Search for the cell housing the specified text and yield its [x, y] center coordinate. 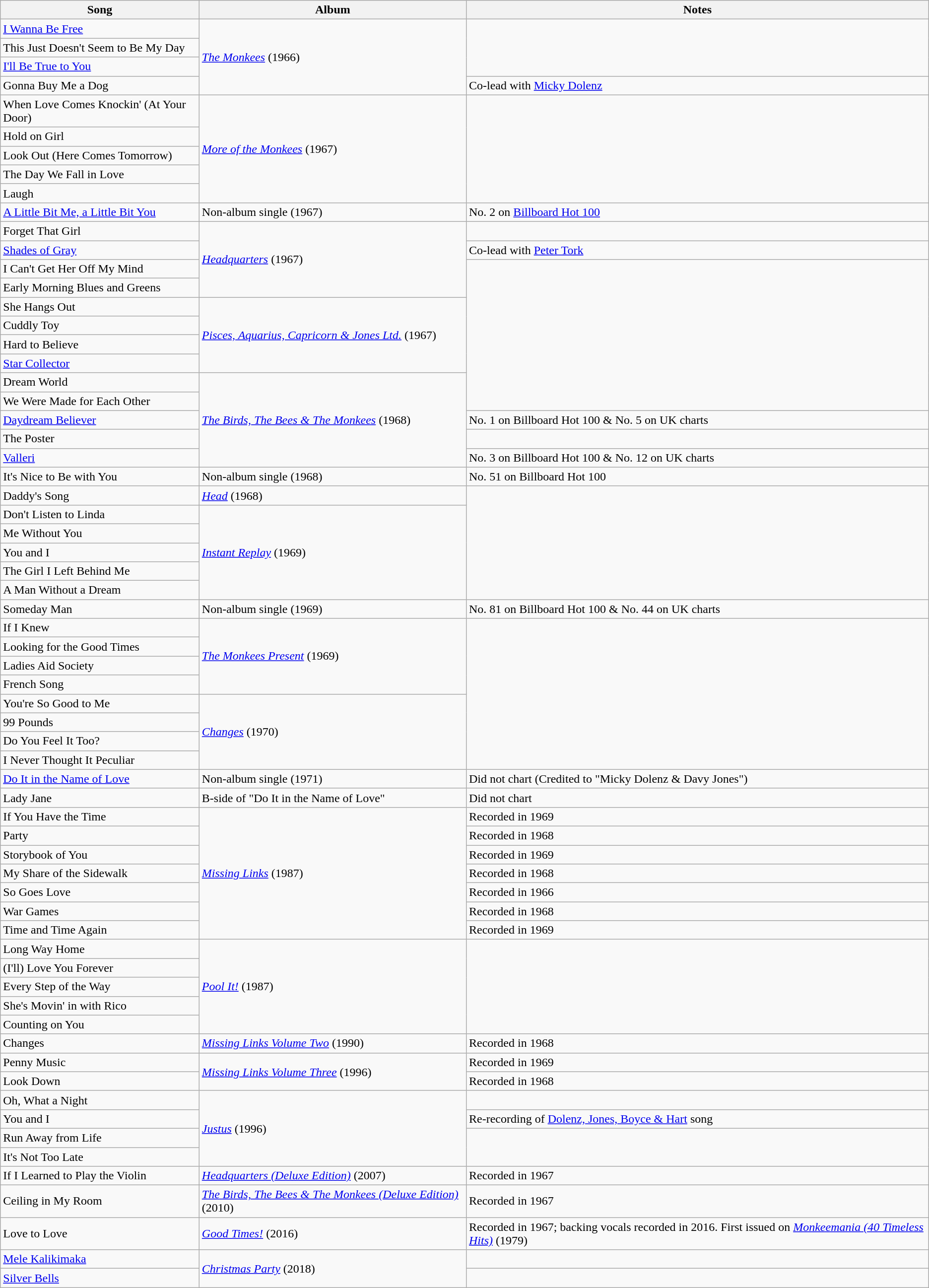
Changes [100, 1043]
Pool It! (1987) [332, 987]
This Just Doesn't Seem to Be My Day [100, 48]
Recorded in 1966 [697, 892]
Every Step of the Way [100, 987]
Daydream Believer [100, 420]
The Birds, The Bees & The Monkees (1968) [332, 420]
Christmas Party (2018) [332, 1269]
Valleri [100, 458]
Mele Kalikimaka [100, 1259]
Me Without You [100, 533]
Cuddly Toy [100, 326]
Re-recording of Dolenz, Jones, Boyce & Hart song [697, 1119]
No. 2 on Billboard Hot 100 [697, 212]
Song [100, 10]
You're So Good to Me [100, 703]
Non-album single (1969) [332, 609]
Look Out (Here Comes Tomorrow) [100, 155]
I Never Thought It Peculiar [100, 760]
The Girl I Left Behind Me [100, 571]
Pisces, Aquarius, Capricorn & Jones Ltd. (1967) [332, 335]
Ceiling in My Room [100, 1201]
More of the Monkees (1967) [332, 149]
No. 51 on Billboard Hot 100 [697, 476]
Non-album single (1968) [332, 476]
99 Pounds [100, 722]
War Games [100, 911]
Forget That Girl [100, 231]
Run Away from Life [100, 1138]
So Goes Love [100, 892]
My Share of the Sidewalk [100, 874]
Missing Links Volume Two (1990) [332, 1043]
Counting on You [100, 1024]
Long Way Home [100, 949]
Dream World [100, 382]
Don't Listen to Linda [100, 514]
Do It in the Name of Love [100, 779]
It's Nice to Be with You [100, 476]
I Wanna Be Free [100, 29]
Missing Links Volume Three (1996) [332, 1072]
No. 3 on Billboard Hot 100 & No. 12 on UK charts [697, 458]
Daddy's Song [100, 495]
Non-album single (1967) [332, 212]
If I Knew [100, 628]
The Birds, The Bees & The Monkees (Deluxe Edition) (2010) [332, 1201]
Look Down [100, 1081]
Good Times! (2016) [332, 1234]
A Man Without a Dream [100, 590]
Missing Links (1987) [332, 873]
I Can't Get Her Off My Mind [100, 269]
Headquarters (Deluxe Edition) (2007) [332, 1176]
Penny Music [100, 1062]
A Little Bit Me, a Little Bit You [100, 212]
It's Not Too Late [100, 1157]
Co-lead with Peter Tork [697, 250]
The Monkees (1966) [332, 57]
If You Have the Time [100, 816]
I'll Be True to You [100, 67]
Lady Jane [100, 798]
Head (1968) [332, 495]
Recorded in 1967; backing vocals recorded in 2016. First issued on Monkeemania (40 Timeless Hits) (1979) [697, 1234]
French Song [100, 684]
Changes (1970) [332, 732]
Oh, What a Night [100, 1100]
Do You Feel It Too? [100, 741]
Silver Bells [100, 1278]
Time and Time Again [100, 930]
We Were Made for Each Other [100, 401]
Headquarters (1967) [332, 259]
Did not chart (Credited to "Micky Dolenz & Davy Jones") [697, 779]
Did not chart [697, 798]
Early Morning Blues and Greens [100, 288]
Someday Man [100, 609]
Justus (1996) [332, 1128]
Star Collector [100, 363]
Storybook of You [100, 854]
She Hangs Out [100, 307]
Album [332, 10]
Looking for the Good Times [100, 647]
Ladies Aid Society [100, 666]
She's Movin' in with Rico [100, 1006]
When Love Comes Knockin' (At Your Door) [100, 111]
The Monkees Present (1969) [332, 656]
Co-lead with Micky Dolenz [697, 85]
If I Learned to Play the Violin [100, 1176]
B-side of "Do It in the Name of Love" [332, 798]
Notes [697, 10]
Gonna Buy Me a Dog [100, 85]
No. 81 on Billboard Hot 100 & No. 44 on UK charts [697, 609]
The Poster [100, 439]
(I'll) Love You Forever [100, 968]
Non-album single (1971) [332, 779]
The Day We Fall in Love [100, 174]
Hard to Believe [100, 344]
Hold on Girl [100, 136]
Party [100, 835]
No. 1 on Billboard Hot 100 & No. 5 on UK charts [697, 420]
Shades of Gray [100, 250]
Love to Love [100, 1234]
Laugh [100, 193]
Instant Replay (1969) [332, 552]
